For the text-containing cell, return its midpoint in (x, y) coordinate format. 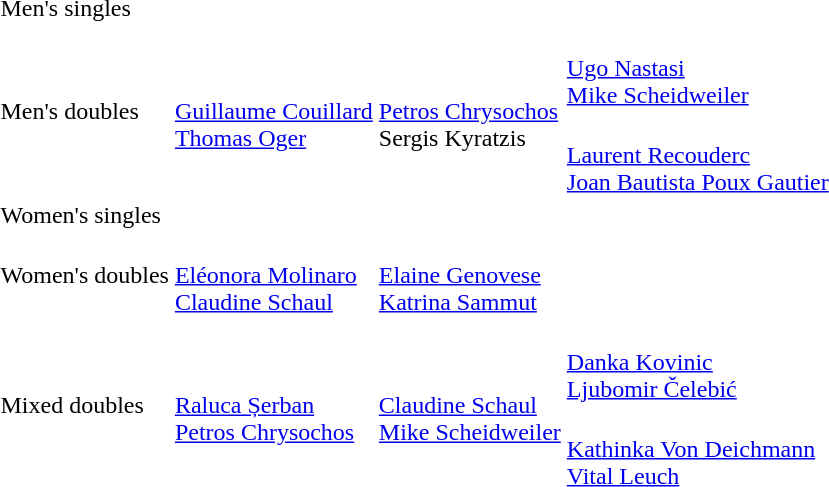
Eléonora MolinaroClaudine Schaul (274, 275)
Guillaume CouillardThomas Oger (274, 112)
Elaine GenoveseKatrina Sammut (470, 275)
Petros ChrysochosSergis Kyratzis (470, 112)
